Pinpoint the cell where the given text exists, returning its (X, Y) midpoint coordinate. 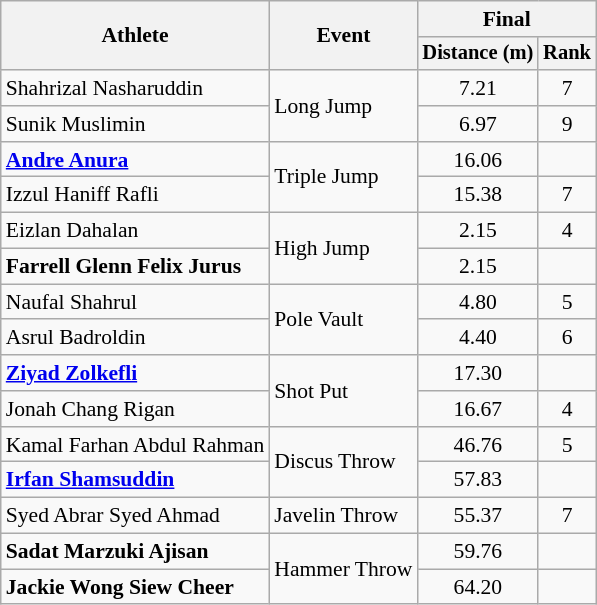
Athlete (136, 36)
6 (567, 338)
Event (343, 36)
7.21 (478, 88)
59.76 (478, 552)
16.06 (478, 160)
46.76 (478, 445)
4.40 (478, 338)
Syed Abrar Syed Ahmad (136, 516)
17.30 (478, 373)
Final (506, 19)
Hammer Throw (343, 570)
Pole Vault (343, 320)
Ziyad Zolkefli (136, 373)
Farrell Glenn Felix Jurus (136, 267)
Asrul Badroldin (136, 338)
Discus Throw (343, 462)
Irfan Shamsuddin (136, 480)
Eizlan Dahalan (136, 231)
Triple Jump (343, 178)
Izzul Haniff Rafli (136, 195)
9 (567, 124)
Distance (m) (478, 54)
Shahrizal Nasharuddin (136, 88)
Sunik Muslimin (136, 124)
16.67 (478, 409)
Long Jump (343, 106)
6.97 (478, 124)
4.80 (478, 302)
Jonah Chang Rigan (136, 409)
Javelin Throw (343, 516)
Naufal Shahrul (136, 302)
Andre Anura (136, 160)
15.38 (478, 195)
57.83 (478, 480)
64.20 (478, 587)
High Jump (343, 248)
55.37 (478, 516)
Rank (567, 54)
Jackie Wong Siew Cheer (136, 587)
Shot Put (343, 390)
Sadat Marzuki Ajisan (136, 552)
Kamal Farhan Abdul Rahman (136, 445)
